Return [x, y] of the center of cell containing provided text 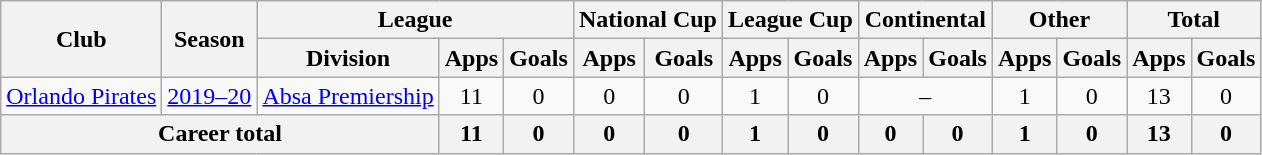
Orlando Pirates [82, 96]
Season [210, 39]
Career total [220, 134]
2019–20 [210, 96]
Other [1059, 20]
Division [348, 58]
League [416, 20]
National Cup [648, 20]
Total [1194, 20]
Continental [925, 20]
Absa Premiership [348, 96]
– [925, 96]
Club [82, 39]
League Cup [791, 20]
